Find where the given text appears and provide that cell's center as (x, y) coordinate. 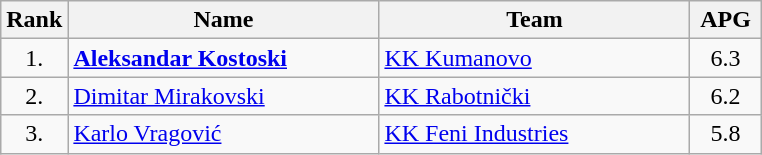
KK Feni Industries (534, 134)
Name (224, 20)
KK Kumanovo (534, 58)
Rank (34, 20)
2. (34, 96)
5.8 (726, 134)
6.3 (726, 58)
Team (534, 20)
Aleksandar Kostoski (224, 58)
APG (726, 20)
Karlo Vragović (224, 134)
Dimitar Mirakovski (224, 96)
6.2 (726, 96)
KK Rabotnički (534, 96)
1. (34, 58)
3. (34, 134)
